Output the [x, y] coordinate of the center of the cell containing the given text.  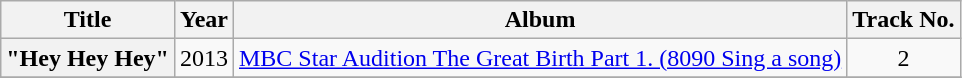
Album [540, 20]
2 [904, 58]
MBC Star Audition The Great Birth Part 1. (8090 Sing a song) [540, 58]
"Hey Hey Hey" [88, 58]
Track No. [904, 20]
Title [88, 20]
2013 [204, 58]
Year [204, 20]
